From the cell containing the given text, extract its center point as (X, Y) coordinate. 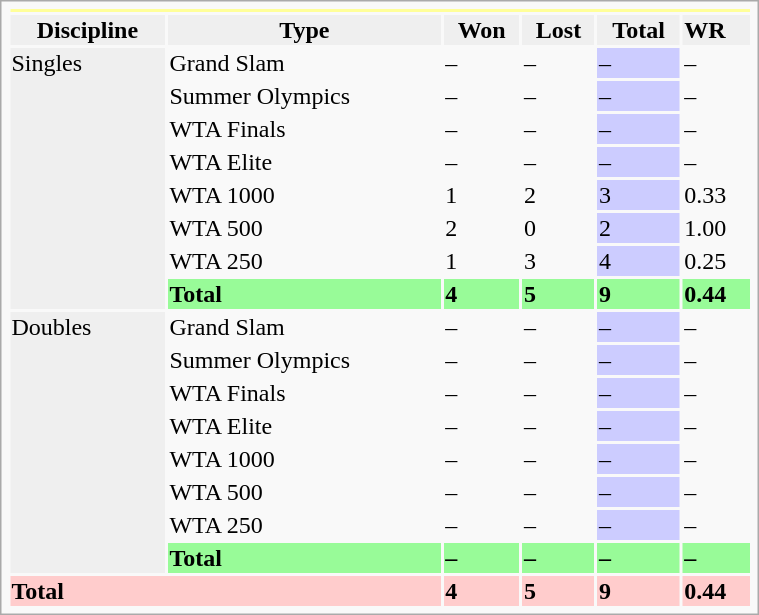
Discipline (88, 30)
WR (716, 30)
0 (559, 228)
Doubles (88, 442)
Type (304, 30)
Won (482, 30)
0.33 (716, 195)
Singles (88, 178)
0.25 (716, 261)
Lost (559, 30)
1.00 (716, 228)
